Return [x, y] of the center of cell containing provided text 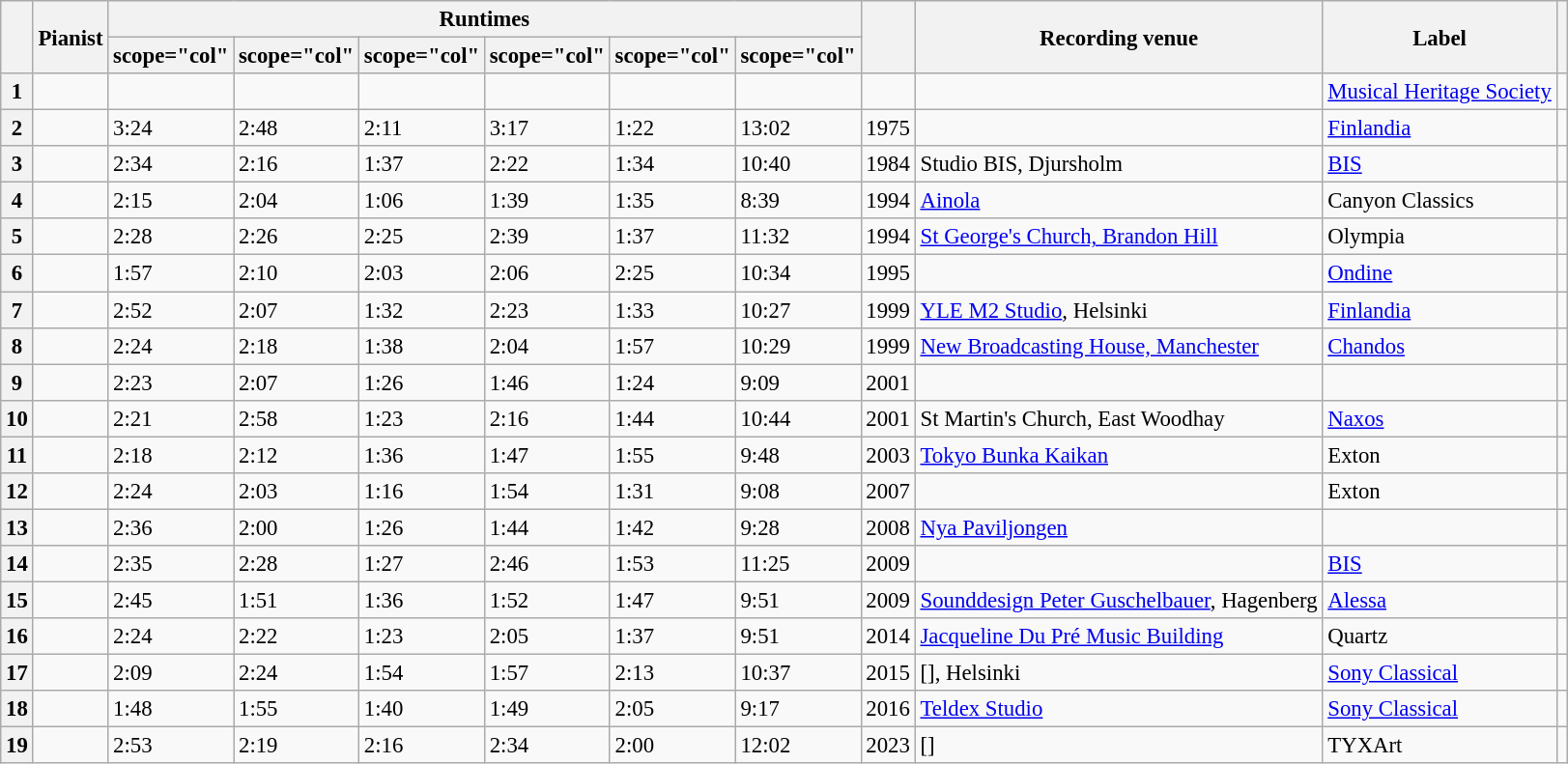
Recording venue [1119, 37]
1:16 [422, 492]
1:39 [547, 201]
2007 [888, 492]
[], Helsinki [1119, 673]
2:45 [171, 600]
Naxos [1440, 418]
1:32 [422, 310]
8 [17, 346]
12 [17, 492]
1:06 [422, 201]
2:09 [171, 673]
1:52 [547, 600]
2:12 [297, 455]
[] [1119, 746]
2:21 [171, 418]
Ondine [1440, 273]
1:46 [547, 382]
4 [17, 201]
1:42 [672, 527]
3:24 [171, 128]
2:46 [547, 564]
10:40 [798, 164]
7 [17, 310]
2:15 [171, 201]
15 [17, 600]
Chandos [1440, 346]
2:19 [297, 746]
1:33 [672, 310]
1:35 [672, 201]
9:17 [798, 709]
9:28 [798, 527]
11:25 [798, 564]
Label [1440, 37]
1:24 [672, 382]
2:53 [171, 746]
Musical Heritage Society [1440, 92]
3:17 [547, 128]
10:37 [798, 673]
2016 [888, 709]
10:29 [798, 346]
Studio BIS, Djursholm [1119, 164]
1:31 [672, 492]
St Martin's Church, East Woodhay [1119, 418]
1:48 [171, 709]
18 [17, 709]
19 [17, 746]
1:51 [297, 600]
12:02 [798, 746]
Nya Paviljongen [1119, 527]
2:52 [171, 310]
14 [17, 564]
2014 [888, 637]
10:27 [798, 310]
Pianist [71, 37]
Jacqueline Du Pré Music Building [1119, 637]
2:58 [297, 418]
New Broadcasting House, Manchester [1119, 346]
1995 [888, 273]
2:36 [171, 527]
Sounddesign Peter Guschelbauer, Hagenberg [1119, 600]
1984 [888, 164]
Canyon Classics [1440, 201]
6 [17, 273]
10:34 [798, 273]
11 [17, 455]
Quartz [1440, 637]
2:10 [297, 273]
2:48 [297, 128]
2:06 [547, 273]
13:02 [798, 128]
1:53 [672, 564]
16 [17, 637]
9 [17, 382]
1:49 [547, 709]
2:13 [672, 673]
1:22 [672, 128]
2023 [888, 746]
10:44 [798, 418]
1:34 [672, 164]
3 [17, 164]
2:26 [297, 237]
5 [17, 237]
Runtimes [485, 19]
TYXArt [1440, 746]
Ainola [1119, 201]
9:09 [798, 382]
1:27 [422, 564]
11:32 [798, 237]
2 [17, 128]
2:11 [422, 128]
2003 [888, 455]
1:38 [422, 346]
9:08 [798, 492]
YLE M2 Studio, Helsinki [1119, 310]
Tokyo Bunka Kaikan [1119, 455]
Alessa [1440, 600]
1:40 [422, 709]
2:39 [547, 237]
2015 [888, 673]
St George's Church, Brandon Hill [1119, 237]
2008 [888, 527]
8:39 [798, 201]
13 [17, 527]
2:35 [171, 564]
17 [17, 673]
1975 [888, 128]
Olympia [1440, 237]
1 [17, 92]
Teldex Studio [1119, 709]
10 [17, 418]
9:48 [798, 455]
